Search for the cell housing the specified text and yield its (X, Y) center coordinate. 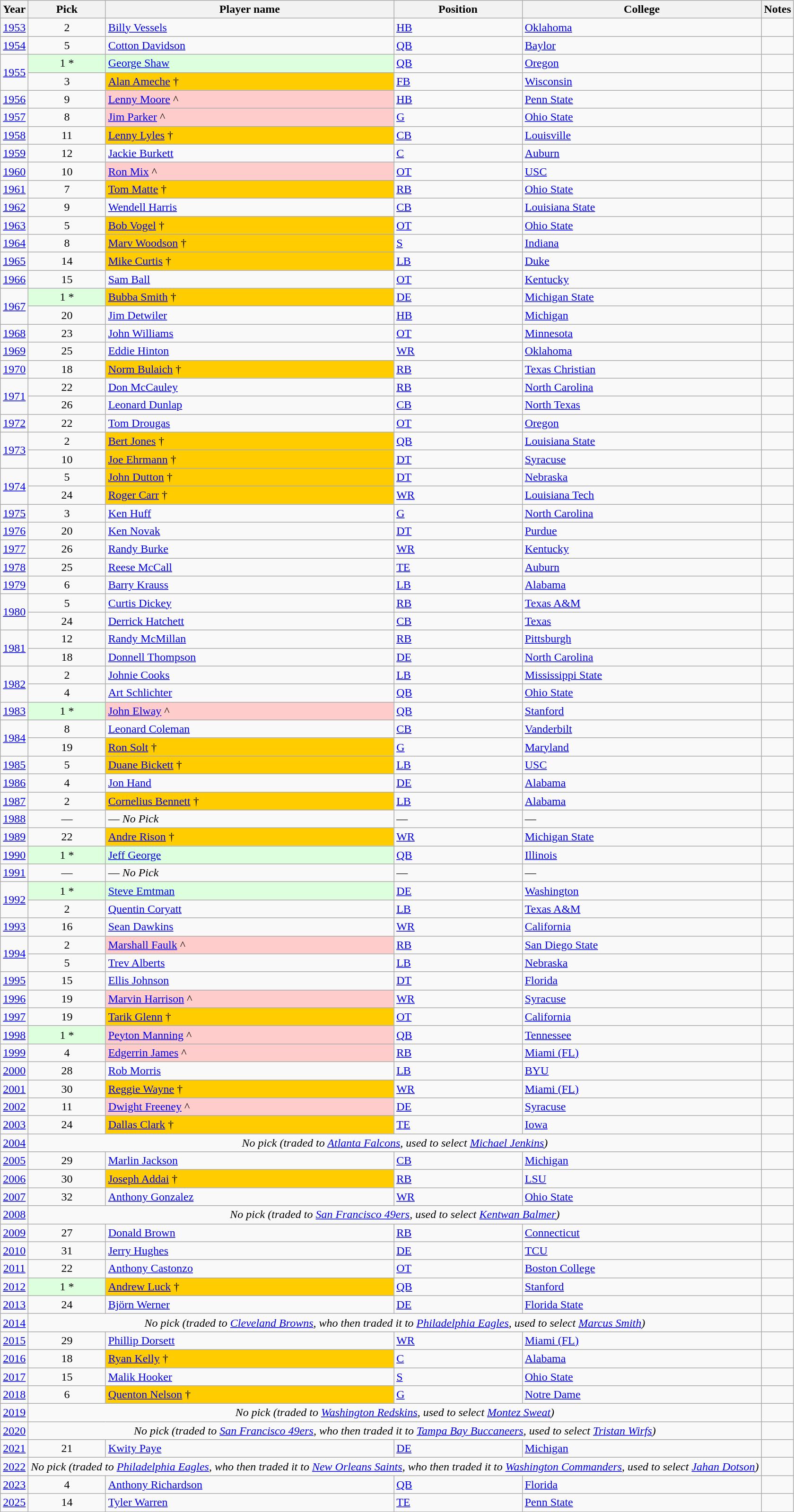
Andrew Luck † (250, 1287)
Donald Brown (250, 1233)
Notre Dame (642, 1395)
Eddie Hinton (250, 351)
Louisiana Tech (642, 495)
7 (67, 189)
1976 (14, 531)
1973 (14, 450)
George Shaw (250, 63)
Bubba Smith † (250, 297)
Leonard Coleman (250, 729)
1995 (14, 981)
1983 (14, 711)
1987 (14, 801)
1965 (14, 261)
2025 (14, 1503)
Jim Parker ^ (250, 117)
Reggie Wayne † (250, 1089)
Year (14, 9)
2011 (14, 1269)
Anthony Richardson (250, 1485)
1964 (14, 243)
1967 (14, 306)
1962 (14, 207)
Marshall Faulk ^ (250, 945)
BYU (642, 1071)
Kwity Paye (250, 1449)
Björn Werner (250, 1305)
Tarik Glenn † (250, 1017)
1999 (14, 1053)
Jeff George (250, 855)
Pick (67, 9)
31 (67, 1251)
Barry Krauss (250, 585)
No pick (traded to Cleveland Browns, who then traded it to Philadelphia Eagles, used to select Marcus Smith) (395, 1322)
TCU (642, 1251)
2018 (14, 1395)
Ken Novak (250, 531)
1966 (14, 279)
Ron Solt † (250, 747)
Anthony Castonzo (250, 1269)
1970 (14, 369)
North Texas (642, 405)
Ryan Kelly † (250, 1358)
Sam Ball (250, 279)
Anthony Gonzalez (250, 1197)
Alan Ameche † (250, 81)
1957 (14, 117)
Derrick Hatchett (250, 621)
27 (67, 1233)
Dallas Clark † (250, 1125)
Florida State (642, 1305)
Reese McCall (250, 567)
Sean Dawkins (250, 927)
1981 (14, 648)
Norm Bulaich † (250, 369)
Billy Vessels (250, 27)
Washington (642, 891)
Art Schlichter (250, 693)
Bert Jones † (250, 441)
1959 (14, 153)
Randy McMillan (250, 639)
Phillip Dorsett (250, 1340)
Jackie Burkett (250, 153)
Illinois (642, 855)
1977 (14, 549)
Joseph Addai † (250, 1179)
Marv Woodson † (250, 243)
2007 (14, 1197)
2008 (14, 1215)
2023 (14, 1485)
Curtis Dickey (250, 603)
Johnie Cooks (250, 675)
28 (67, 1071)
Maryland (642, 747)
LSU (642, 1179)
Wendell Harris (250, 207)
1992 (14, 900)
Baylor (642, 45)
College (642, 9)
Mike Curtis † (250, 261)
1961 (14, 189)
1982 (14, 684)
Malik Hooker (250, 1377)
Lenny Moore ^ (250, 99)
Pittsburgh (642, 639)
Notes (777, 9)
Wisconsin (642, 81)
2004 (14, 1143)
1963 (14, 225)
1979 (14, 585)
1980 (14, 612)
1953 (14, 27)
Mississippi State (642, 675)
2016 (14, 1358)
Jim Detwiler (250, 315)
Tom Matte † (250, 189)
1956 (14, 99)
2021 (14, 1449)
Rob Morris (250, 1071)
Steve Emtman (250, 891)
1972 (14, 423)
Player name (250, 9)
1988 (14, 819)
1971 (14, 396)
1991 (14, 873)
Quentin Coryatt (250, 909)
16 (67, 927)
Texas Christian (642, 369)
2006 (14, 1179)
Joe Ehrmann † (250, 459)
Marvin Harrison ^ (250, 999)
1969 (14, 351)
Position (458, 9)
John Dutton † (250, 477)
Randy Burke (250, 549)
Andre Rison † (250, 837)
Marlin Jackson (250, 1161)
2022 (14, 1467)
Boston College (642, 1269)
Quenton Nelson † (250, 1395)
1954 (14, 45)
Jon Hand (250, 783)
1997 (14, 1017)
Bob Vogel † (250, 225)
Tennessee (642, 1035)
1978 (14, 567)
1968 (14, 333)
Roger Carr † (250, 495)
1985 (14, 765)
FB (458, 81)
Trev Alberts (250, 963)
Cotton Davidson (250, 45)
1955 (14, 72)
2000 (14, 1071)
1990 (14, 855)
Donnell Thompson (250, 657)
2005 (14, 1161)
Connecticut (642, 1233)
Dwight Freeney ^ (250, 1107)
John Williams (250, 333)
Edgerrin James ^ (250, 1053)
1984 (14, 738)
San Diego State (642, 945)
No pick (traded to San Francisco 49ers, used to select Kentwan Balmer) (395, 1215)
Tyler Warren (250, 1503)
1989 (14, 837)
2003 (14, 1125)
Ken Huff (250, 513)
Texas (642, 621)
Ron Mix ^ (250, 171)
1993 (14, 927)
Minnesota (642, 333)
Indiana (642, 243)
21 (67, 1449)
Ellis Johnson (250, 981)
2013 (14, 1305)
Vanderbilt (642, 729)
32 (67, 1197)
Iowa (642, 1125)
2014 (14, 1322)
Purdue (642, 531)
Jerry Hughes (250, 1251)
Peyton Manning ^ (250, 1035)
Don McCauley (250, 387)
1994 (14, 954)
2012 (14, 1287)
John Elway ^ (250, 711)
No pick (traded to San Francisco 49ers, who then traded it to Tampa Bay Buccaneers, used to select Tristan Wirfs) (395, 1431)
Duane Bickett † (250, 765)
2001 (14, 1089)
23 (67, 333)
Louisville (642, 135)
1998 (14, 1035)
1986 (14, 783)
1974 (14, 486)
2015 (14, 1340)
No pick (traded to Atlanta Falcons, used to select Michael Jenkins) (395, 1143)
Cornelius Bennett † (250, 801)
2009 (14, 1233)
1958 (14, 135)
2020 (14, 1431)
2010 (14, 1251)
1960 (14, 171)
2002 (14, 1107)
Tom Drougas (250, 423)
2017 (14, 1377)
Lenny Lyles † (250, 135)
Leonard Dunlap (250, 405)
1996 (14, 999)
2019 (14, 1413)
Duke (642, 261)
1975 (14, 513)
No pick (traded to Washington Redskins, used to select Montez Sweat) (395, 1413)
